Extract the (X, Y) coordinate from the center of the cell holding the provided text.  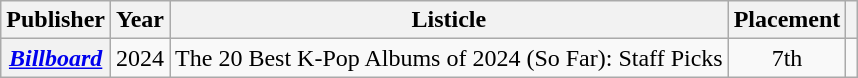
Publisher (56, 20)
The 20 Best K-Pop Albums of 2024 (So Far): Staff Picks (450, 58)
7th (787, 58)
2024 (140, 58)
Placement (787, 20)
Billboard (56, 58)
Listicle (450, 20)
Year (140, 20)
